Find where the given text appears and provide that cell's center as (X, Y) coordinate. 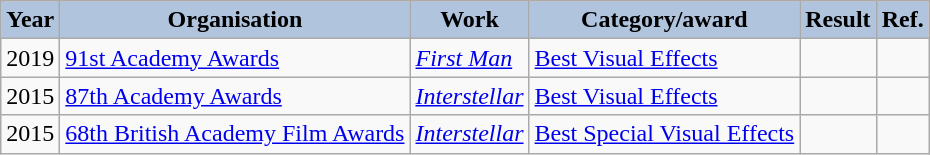
Work (470, 20)
Organisation (235, 20)
Best Special Visual Effects (664, 134)
87th Academy Awards (235, 96)
2019 (30, 58)
Category/award (664, 20)
First Man (470, 58)
Ref. (902, 20)
Year (30, 20)
Result (838, 20)
68th British Academy Film Awards (235, 134)
91st Academy Awards (235, 58)
